Return the (x, y) coordinate for the center point of the cell that contains the specified text.  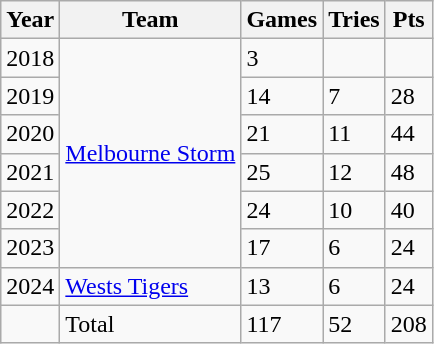
10 (354, 210)
48 (408, 172)
Total (150, 324)
7 (354, 96)
2021 (30, 172)
17 (282, 248)
2018 (30, 58)
Tries (354, 20)
2022 (30, 210)
2023 (30, 248)
208 (408, 324)
11 (354, 134)
Team (150, 20)
2024 (30, 286)
44 (408, 134)
52 (354, 324)
14 (282, 96)
3 (282, 58)
2020 (30, 134)
12 (354, 172)
Year (30, 20)
21 (282, 134)
Games (282, 20)
28 (408, 96)
2019 (30, 96)
117 (282, 324)
Pts (408, 20)
Melbourne Storm (150, 153)
13 (282, 286)
Wests Tigers (150, 286)
25 (282, 172)
40 (408, 210)
